Return the (X, Y) coordinate for the center point of the cell that contains the specified text.  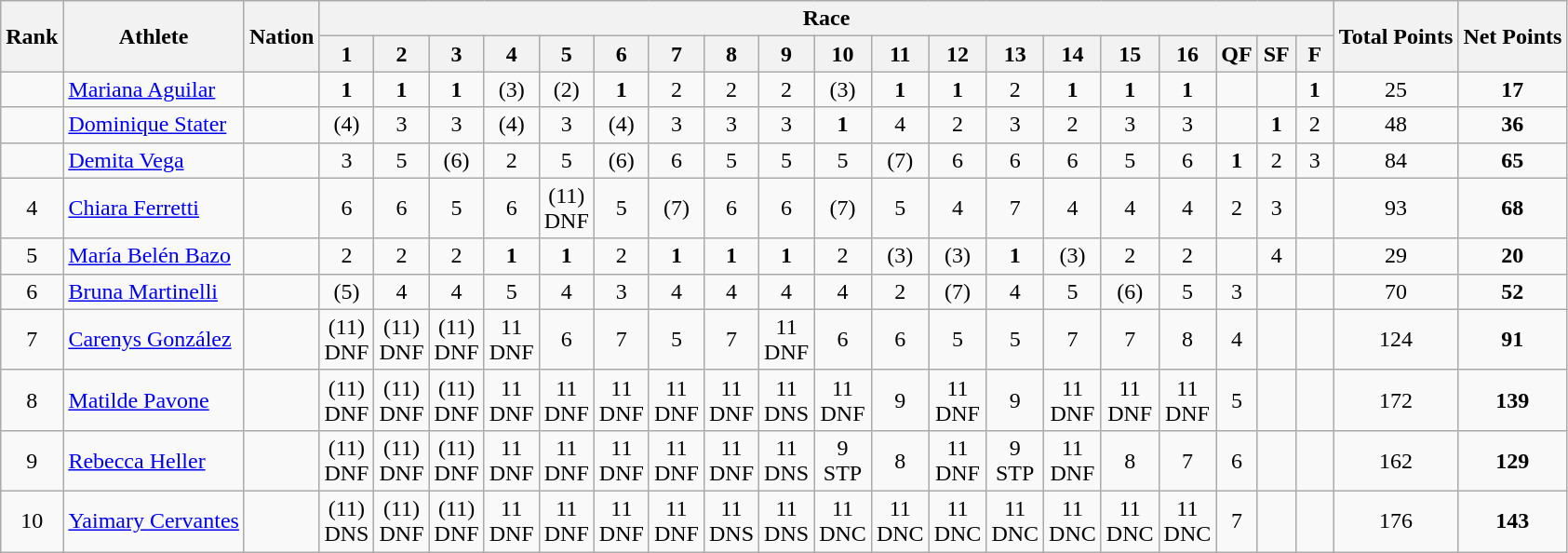
65 (1513, 160)
(5) (346, 291)
Matilde Pavone (154, 400)
14 (1073, 54)
15 (1130, 54)
143 (1513, 521)
13 (1015, 54)
124 (1396, 339)
68 (1513, 209)
129 (1513, 460)
172 (1396, 400)
Yaimary Cervantes (154, 521)
Demita Vega (154, 160)
Race (826, 19)
María Belén Bazo (154, 256)
Chiara Ferretti (154, 209)
Carenys González (154, 339)
(2) (566, 89)
Mariana Aguilar (154, 89)
F (1314, 54)
(11)DNS (346, 521)
25 (1396, 89)
Athlete (154, 36)
Total Points (1396, 36)
52 (1513, 291)
29 (1396, 256)
Net Points (1513, 36)
17 (1513, 89)
176 (1396, 521)
48 (1396, 125)
93 (1396, 209)
70 (1396, 291)
162 (1396, 460)
Rebecca Heller (154, 460)
36 (1513, 125)
Rank (32, 36)
SF (1277, 54)
Bruna Martinelli (154, 291)
QF (1237, 54)
91 (1513, 339)
16 (1187, 54)
11 (900, 54)
139 (1513, 400)
12 (958, 54)
84 (1396, 160)
Dominique Stater (154, 125)
20 (1513, 256)
Nation (281, 36)
